Capture the cell that displays the provided text and extract its [X, Y] central coordinate. 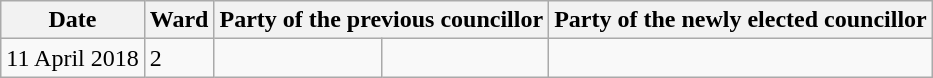
Party of the previous councillor [382, 20]
Date [73, 20]
Party of the newly elected councillor [741, 20]
11 April 2018 [73, 58]
2 [179, 58]
Ward [179, 20]
